Locate the cell with the specified text and output its [X, Y] center coordinate. 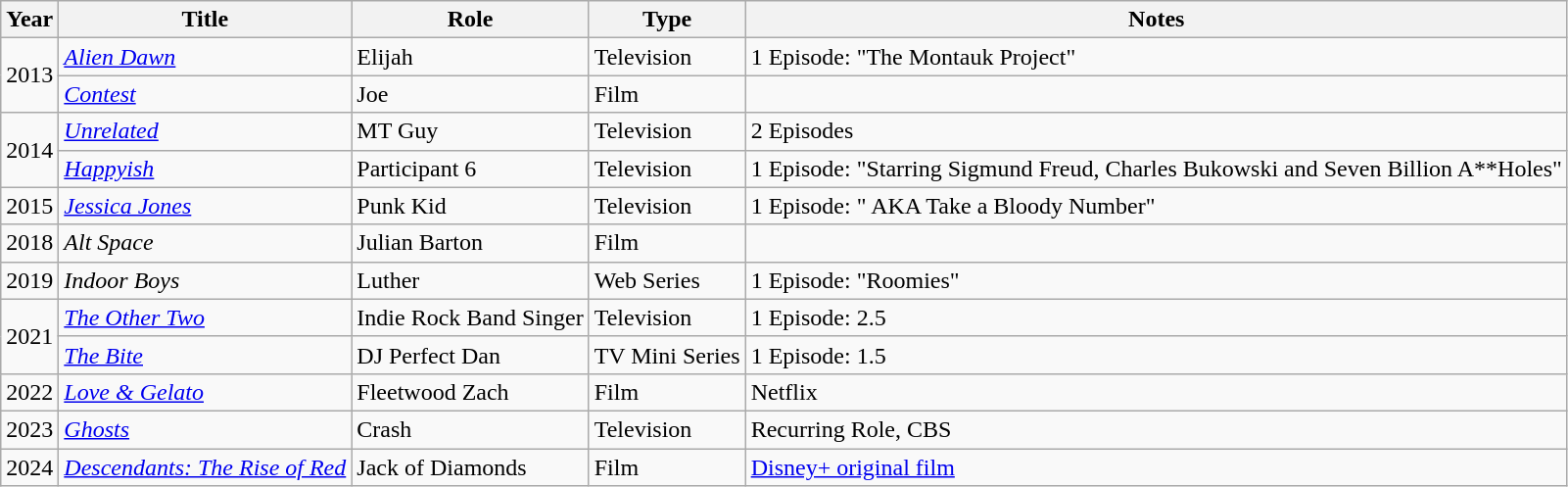
1 Episode: "Starring Sigmund Freud, Charles Bukowski and Seven Billion A**Holes" [1156, 169]
2013 [29, 75]
2018 [29, 243]
Julian Barton [470, 243]
Descendants: The Rise of Red [206, 467]
1 Episode: " AKA Take a Bloody Number" [1156, 206]
Joe [470, 94]
1 Episode: 2.5 [1156, 317]
Alien Dawn [206, 57]
2014 [29, 150]
Alt Space [206, 243]
2 Episodes [1156, 131]
Crash [470, 429]
Ghosts [206, 429]
Web Series [667, 280]
2021 [29, 336]
1 Episode: "The Montauk Project" [1156, 57]
Unrelated [206, 131]
Jack of Diamonds [470, 467]
Happyish [206, 169]
Love & Gelato [206, 392]
Fleetwood Zach [470, 392]
The Bite [206, 355]
TV Mini Series [667, 355]
Netflix [1156, 392]
Recurring Role, CBS [1156, 429]
1 Episode: 1.5 [1156, 355]
1 Episode: "Roomies" [1156, 280]
Title [206, 20]
Elijah [470, 57]
2024 [29, 467]
2023 [29, 429]
2015 [29, 206]
Year [29, 20]
Punk Kid [470, 206]
Contest [206, 94]
The Other Two [206, 317]
Participant 6 [470, 169]
MT Guy [470, 131]
Indoor Boys [206, 280]
2019 [29, 280]
2022 [29, 392]
Indie Rock Band Singer [470, 317]
Luther [470, 280]
Type [667, 20]
Jessica Jones [206, 206]
Disney+ original film [1156, 467]
Notes [1156, 20]
DJ Perfect Dan [470, 355]
Role [470, 20]
